Pinpoint the cell where the given text exists, returning its [X, Y] midpoint coordinate. 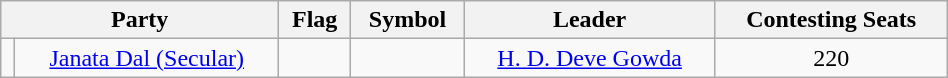
Leader [590, 20]
Contesting Seats [831, 20]
Symbol [408, 20]
Party [140, 20]
Janata Dal (Secular) [147, 58]
H. D. Deve Gowda [590, 58]
220 [831, 58]
Flag [315, 20]
